Locate the cell with the specified text and output its [x, y] center coordinate. 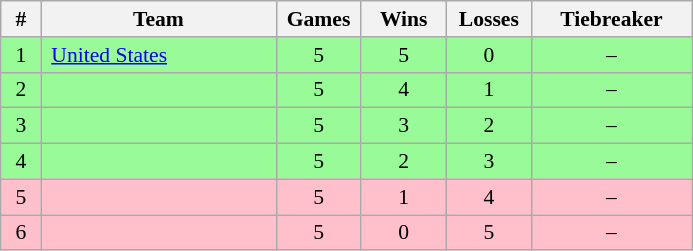
Wins [404, 19]
Tiebreaker [611, 19]
# [21, 19]
6 [21, 233]
Losses [488, 19]
Team [158, 19]
Games [318, 19]
United States [158, 55]
